Provide the (X, Y) coordinate of the cell's center where the given text is located.  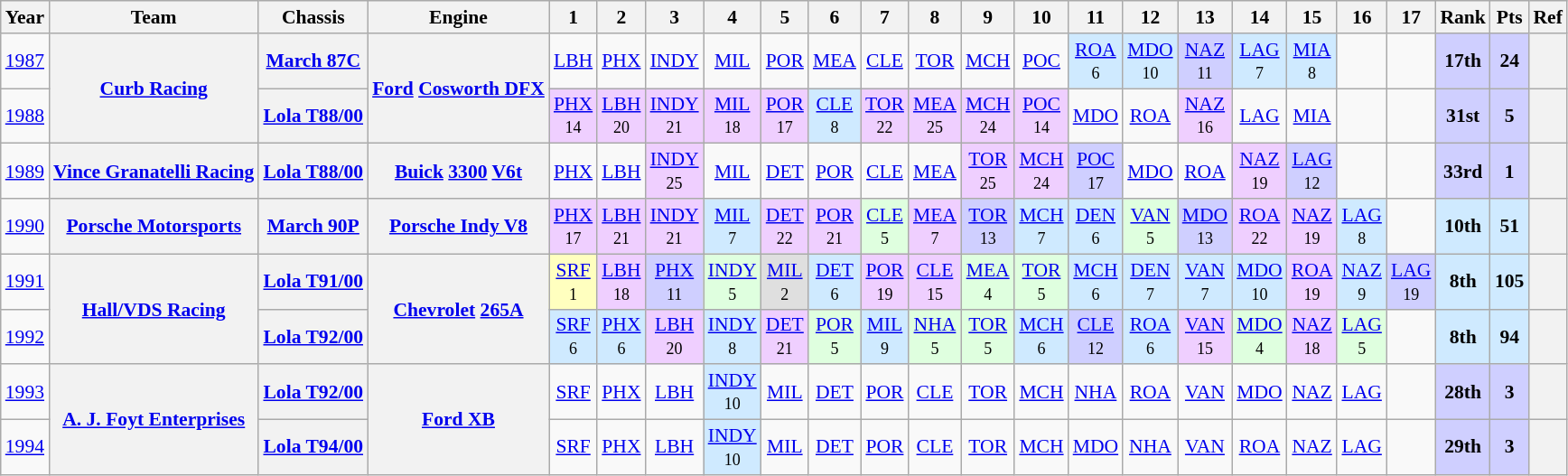
SRF6 (573, 336)
MEA25 (935, 116)
MDO4 (1259, 336)
15 (1312, 17)
17 (1411, 17)
Ford Cosworth DFX (459, 89)
POR5 (835, 336)
DEN6 (1097, 226)
Ref (1547, 17)
VAN15 (1205, 336)
DET22 (785, 226)
PHX17 (573, 226)
POC (1041, 61)
1991 (25, 282)
Lola T91/00 (313, 282)
14 (1259, 17)
2 (621, 17)
28th (1463, 392)
Lola T94/00 (313, 448)
MIA8 (1312, 61)
33rd (1463, 172)
Engine (459, 17)
MDO13 (1205, 226)
LBH18 (621, 282)
MCH7 (1041, 226)
LBH21 (621, 226)
11 (1097, 17)
Curb Racing (154, 89)
1987 (25, 61)
7 (885, 17)
Hall/VDS Racing (154, 309)
MIL7 (733, 226)
Chassis (313, 17)
ROA19 (1312, 282)
13 (1205, 17)
NAZ9 (1361, 282)
PHX14 (573, 116)
SRF1 (573, 282)
1989 (25, 172)
12 (1151, 17)
1992 (25, 336)
LAG12 (1312, 172)
VAN5 (1151, 226)
March 90P (313, 226)
LAG5 (1361, 336)
PHX11 (675, 282)
17th (1463, 61)
March 87C (313, 61)
TOR22 (885, 116)
MIA (1312, 116)
LAG8 (1361, 226)
NAZ11 (1205, 61)
MIL18 (733, 116)
9 (988, 17)
MIL9 (885, 336)
INDY (675, 61)
NHA5 (935, 336)
10 (1041, 17)
4 (733, 17)
POC14 (1041, 116)
VAN7 (1205, 282)
DEN7 (1151, 282)
TOR13 (988, 226)
105 (1510, 282)
51 (1510, 226)
10th (1463, 226)
POC17 (1097, 172)
LAG7 (1259, 61)
MEA7 (935, 226)
INDY8 (733, 336)
POR19 (885, 282)
POR17 (785, 116)
Porsche Motorsports (154, 226)
94 (1510, 336)
CLE8 (835, 116)
Team (154, 17)
Vince Granatelli Racing (154, 172)
1994 (25, 448)
1993 (25, 392)
MEA4 (988, 282)
Ford XB (459, 420)
POR21 (835, 226)
24 (1510, 61)
A. J. Foyt Enterprises (154, 420)
INDY5 (733, 282)
DET6 (835, 282)
Porsche Indy V8 (459, 226)
LAG19 (1411, 282)
1990 (25, 226)
6 (835, 17)
NAZ16 (1205, 116)
MIL2 (785, 282)
DET21 (785, 336)
ROA22 (1259, 226)
CLE5 (885, 226)
PHX6 (621, 336)
TOR25 (988, 172)
Pts (1510, 17)
Year (25, 17)
31st (1463, 116)
INDY25 (675, 172)
Buick 3300 V6t (459, 172)
8 (935, 17)
29th (1463, 448)
Rank (1463, 17)
NAZ18 (1312, 336)
16 (1361, 17)
1988 (25, 116)
CLE12 (1097, 336)
CLE15 (935, 282)
Chevrolet 265A (459, 309)
